Output the [X, Y] coordinate of the center of the cell containing the given text.  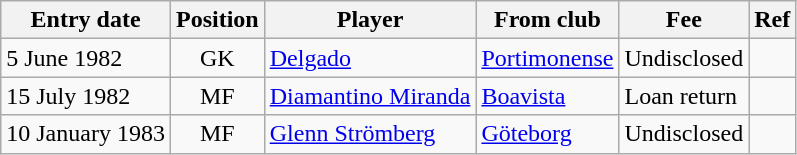
Portimonense [548, 58]
Fee [684, 20]
Loan return [684, 96]
Göteborg [548, 134]
15 July 1982 [86, 96]
Entry date [86, 20]
Position [217, 20]
10 January 1983 [86, 134]
From club [548, 20]
Glenn Strömberg [370, 134]
Diamantino Miranda [370, 96]
Boavista [548, 96]
Delgado [370, 58]
5 June 1982 [86, 58]
GK [217, 58]
Player [370, 20]
Ref [772, 20]
